Extract the [x, y] coordinate from the center of the cell holding the provided text.  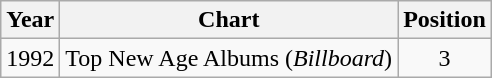
Top New Age Albums (Billboard) [229, 58]
Chart [229, 20]
Year [30, 20]
1992 [30, 58]
3 [445, 58]
Position [445, 20]
